Determine the [X, Y] coordinate at the center of the cell enclosing the given text.  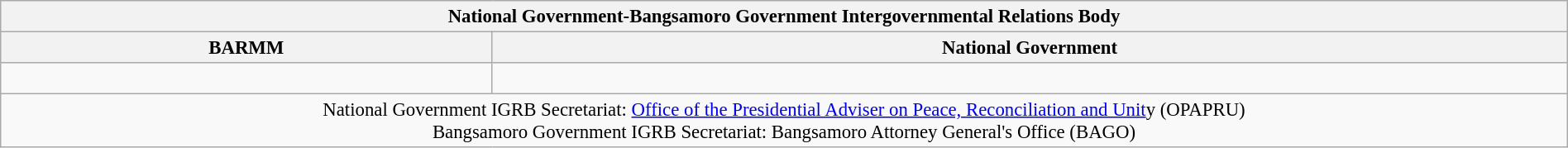
National Government [1030, 48]
National Government-Bangsamoro Government Intergovernmental Relations Body [784, 17]
BARMM [246, 48]
